Return the [x, y] coordinate for the center point of the cell that contains the specified text.  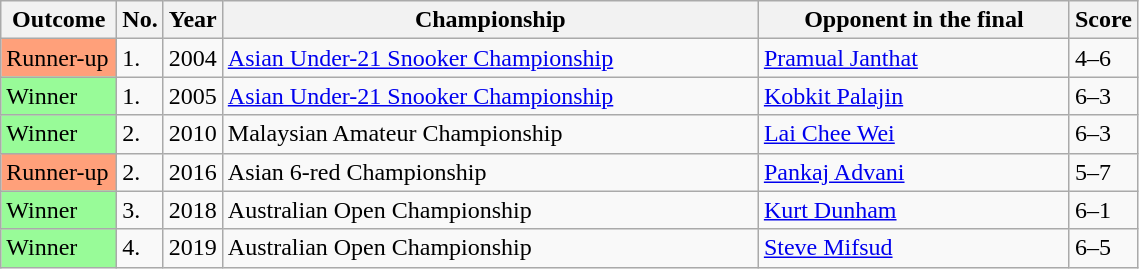
2004 [192, 58]
Kobkit Palajin [914, 96]
Opponent in the final [914, 20]
5–7 [1103, 172]
4. [140, 248]
2005 [192, 96]
Championship [490, 20]
2010 [192, 134]
2019 [192, 248]
Lai Chee Wei [914, 134]
Year [192, 20]
Steve Mifsud [914, 248]
4–6 [1103, 58]
2018 [192, 210]
Score [1103, 20]
Malaysian Amateur Championship [490, 134]
6–5 [1103, 248]
3. [140, 210]
Pankaj Advani [914, 172]
Kurt Dunham [914, 210]
Asian 6-red Championship [490, 172]
2016 [192, 172]
Outcome [59, 20]
Pramual Janthat [914, 58]
No. [140, 20]
6–1 [1103, 210]
